Return [X, Y] of the center of cell containing provided text 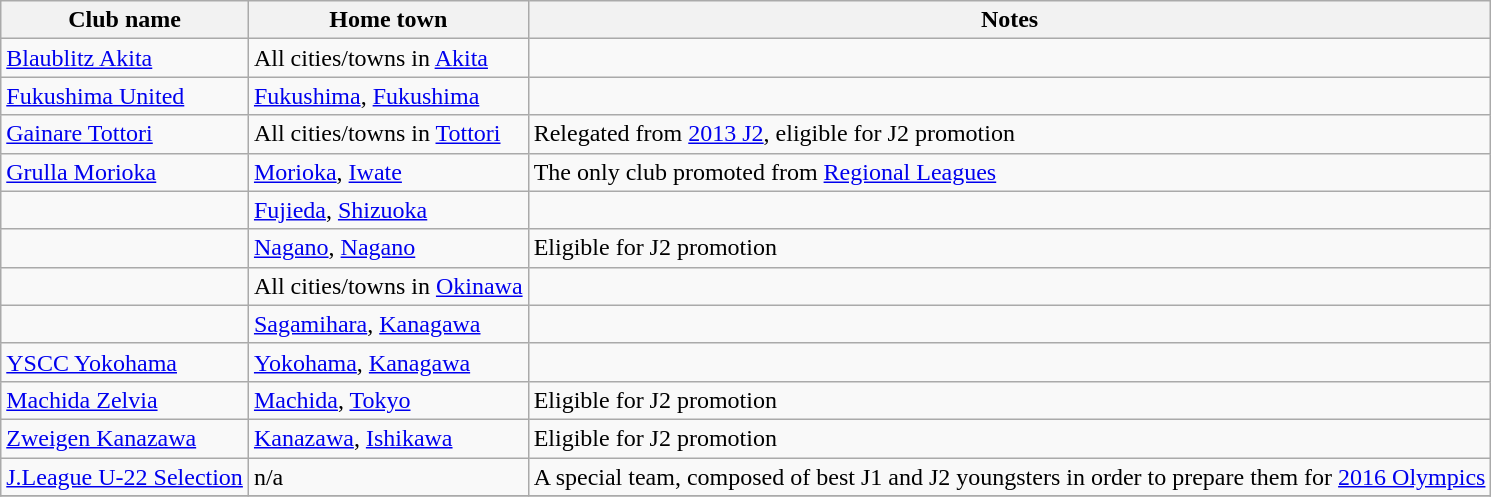
Club name [125, 20]
All cities/towns in Tottori [388, 134]
A special team, composed of best J1 and J2 youngsters in order to prepare them for 2016 Olympics [1010, 477]
Machida, Tokyo [388, 400]
Grulla Morioka [125, 172]
Notes [1010, 20]
Fukushima, Fukushima [388, 96]
Blaublitz Akita [125, 58]
Nagano, Nagano [388, 248]
All cities/towns in Okinawa [388, 286]
Fukushima United [125, 96]
Relegated from 2013 J2, eligible for J2 promotion [1010, 134]
Machida Zelvia [125, 400]
Zweigen Kanazawa [125, 438]
Sagamihara, Kanagawa [388, 324]
Yokohama, Kanagawa [388, 362]
Home town [388, 20]
Fujieda, Shizuoka [388, 210]
The only club promoted from Regional Leagues [1010, 172]
Morioka, Iwate [388, 172]
n/a [388, 477]
Gainare Tottori [125, 134]
YSCC Yokohama [125, 362]
Kanazawa, Ishikawa [388, 438]
J.League U-22 Selection [125, 477]
All cities/towns in Akita [388, 58]
